Return the [X, Y] coordinate for the center point of the cell that contains the specified text.  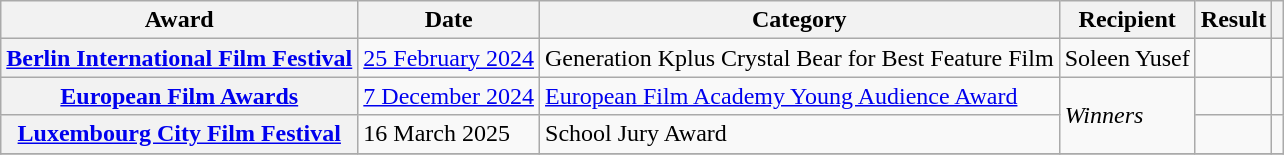
Berlin International Film Festival [180, 58]
Winners [1127, 115]
Date [449, 20]
European Film Awards [180, 96]
Award [180, 20]
16 March 2025 [449, 134]
Generation Kplus Crystal Bear for Best Feature Film [800, 58]
Result [1233, 20]
Category [800, 20]
School Jury Award [800, 134]
Soleen Yusef [1127, 58]
25 February 2024 [449, 58]
European Film Academy Young Audience Award [800, 96]
Recipient [1127, 20]
Luxembourg City Film Festival [180, 134]
7 December 2024 [449, 96]
